Identify which cell holds the provided text, then report its [X, Y] central coordinate. 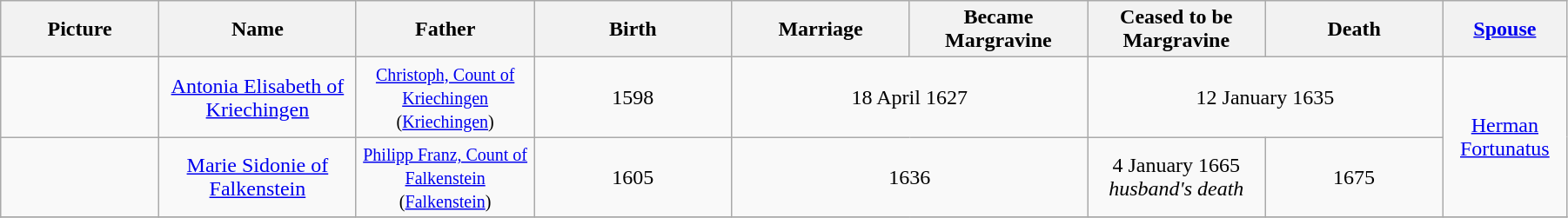
Name [258, 30]
12 January 1635 [1265, 97]
Birth [633, 30]
Christoph, Count of Kriechingen(Kriechingen) [445, 97]
18 April 1627 [910, 97]
Antonia Elisabeth of Kriechingen [258, 97]
1675 [1354, 177]
Picture [80, 30]
Spouse [1504, 30]
Philipp Franz, Count of Falkenstein(Falkenstein) [445, 177]
Became Margravine [998, 30]
4 January 1665husband's death [1176, 177]
Father [445, 30]
Herman Fortunatus [1504, 137]
1605 [633, 177]
1636 [910, 177]
Marriage [821, 30]
Marie Sidonie of Falkenstein [258, 177]
1598 [633, 97]
Ceased to be Margravine [1176, 30]
Death [1354, 30]
